Determine the [x, y] coordinate at the center of the cell enclosing the given text.  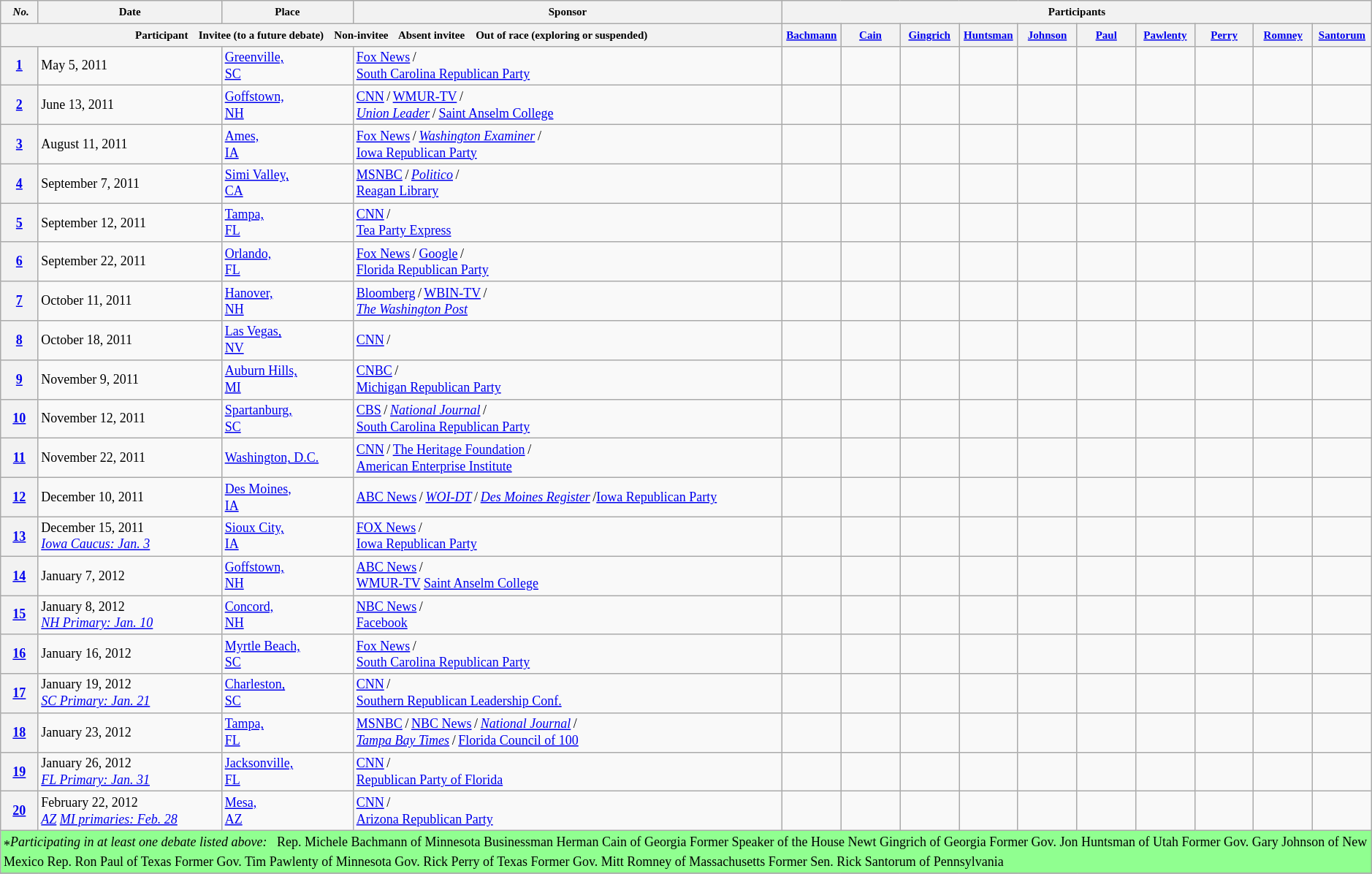
Santorum [1343, 35]
12 [19, 497]
8 [19, 341]
Fox News / Washington Examiner /Iowa Republican Party [567, 144]
Auburn Hills,MI [287, 379]
Pawlenty [1166, 35]
Greenville,SC [287, 66]
MSNBC / Politico /Reagan Library [567, 183]
Cain [871, 35]
Date [130, 12]
20 [19, 811]
December 15, 2011Iowa Caucus: Jan. 3 [130, 536]
Orlando,FL [287, 262]
October 11, 2011 [130, 301]
Simi Valley,CA [287, 183]
November 22, 2011 [130, 458]
Johnson [1048, 35]
CBS / National Journal / South Carolina Republican Party [567, 419]
Participants [1077, 12]
Bachmann [812, 35]
17 [19, 693]
October 18, 2011 [130, 341]
Concord,NH [287, 615]
Myrtle Beach,SC [287, 654]
Gingrich [929, 35]
CNN / Tea Party Express [567, 223]
Romney [1283, 35]
7 [19, 301]
CNN /Arizona Republican Party [567, 811]
September 12, 2011 [130, 223]
January 19, 2012SC Primary: Jan. 21 [130, 693]
1 [19, 66]
2 [19, 105]
November 12, 2011 [130, 419]
September 22, 2011 [130, 262]
Perry [1224, 35]
19 [19, 772]
6 [19, 262]
5 [19, 223]
May 5, 2011 [130, 66]
Bloomberg / WBIN-TV / The Washington Post [567, 301]
No. [19, 12]
CNN / WMUR-TV /Union Leader / Saint Anselm College [567, 105]
August 11, 2011 [130, 144]
Spartanburg,SC [287, 419]
CNN / [567, 341]
10 [19, 419]
December 10, 2011 [130, 497]
January 23, 2012 [130, 733]
Place [287, 12]
January 8, 2012NH Primary: Jan. 10 [130, 615]
15 [19, 615]
November 9, 2011 [130, 379]
Las Vegas,NV [287, 341]
Washington, D.C. [287, 458]
ABC News / WOI-DT / Des Moines Register /Iowa Republican Party [567, 497]
Jacksonville,FL [287, 772]
Sponsor [567, 12]
MSNBC / NBC News / National Journal /Tampa Bay Times / Florida Council of 100 [567, 733]
June 13, 2011 [130, 105]
Fox News / Google / Florida Republican Party [567, 262]
CNN /Republican Party of Florida [567, 772]
13 [19, 536]
February 22, 2012AZ MI primaries: Feb. 28 [130, 811]
16 [19, 654]
FOX News /Iowa Republican Party [567, 536]
Des Moines,IA [287, 497]
NBC News /Facebook [567, 615]
3 [19, 144]
4 [19, 183]
January 7, 2012 [130, 576]
CNBC /Michigan Republican Party [567, 379]
Paul [1106, 35]
9 [19, 379]
11 [19, 458]
Ames,IA [287, 144]
18 [19, 733]
January 26, 2012FL Primary: Jan. 31 [130, 772]
Sioux City,IA [287, 536]
Hanover,NH [287, 301]
September 7, 2011 [130, 183]
14 [19, 576]
Participant Invitee (to a future debate) Non-invitee Absent invitee Out of race (exploring or suspended) [392, 35]
Mesa,AZ [287, 811]
ABC News /WMUR-TV Saint Anselm College [567, 576]
Huntsman [989, 35]
Charleston,SC [287, 693]
January 16, 2012 [130, 654]
CNN / Southern Republican Leadership Conf. [567, 693]
CNN / The Heritage Foundation /American Enterprise Institute [567, 458]
